Identify which cell holds the provided text, then report its [x, y] central coordinate. 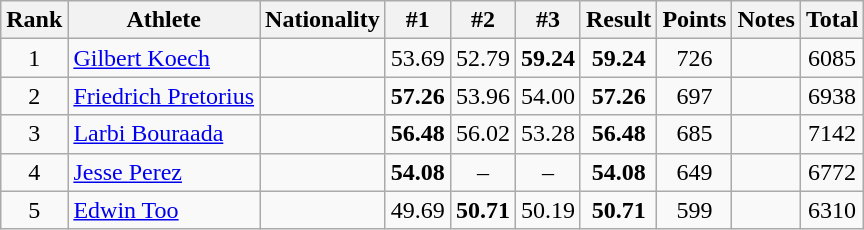
Jesse Perez [164, 172]
53.69 [418, 58]
#3 [548, 20]
1 [34, 58]
Notes [766, 20]
Points [694, 20]
#1 [418, 20]
54.00 [548, 96]
Rank [34, 20]
53.96 [482, 96]
Total [832, 20]
6938 [832, 96]
6085 [832, 58]
Athlete [164, 20]
56.02 [482, 134]
Nationality [323, 20]
3 [34, 134]
5 [34, 210]
52.79 [482, 58]
Result [618, 20]
Friedrich Pretorius [164, 96]
6310 [832, 210]
Edwin Too [164, 210]
2 [34, 96]
649 [694, 172]
49.69 [418, 210]
599 [694, 210]
7142 [832, 134]
6772 [832, 172]
#2 [482, 20]
53.28 [548, 134]
726 [694, 58]
4 [34, 172]
685 [694, 134]
Gilbert Koech [164, 58]
Larbi Bouraada [164, 134]
50.19 [548, 210]
697 [694, 96]
